Detect which cell encompasses the target text, then output its [X, Y] center coordinate. 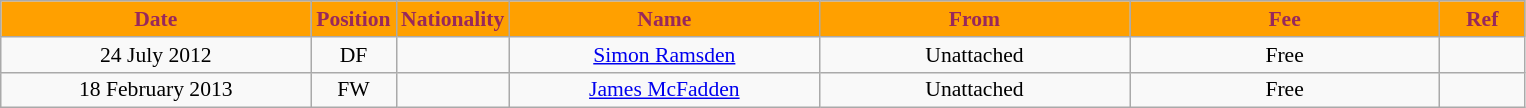
DF [354, 55]
FW [354, 90]
Fee [1285, 19]
Date [156, 19]
18 February 2013 [156, 90]
Nationality [452, 19]
James McFadden [664, 90]
24 July 2012 [156, 55]
Name [664, 19]
From [974, 19]
Ref [1482, 19]
Position [354, 19]
Simon Ramsden [664, 55]
